Pinpoint the cell where the given text exists, returning its [X, Y] midpoint coordinate. 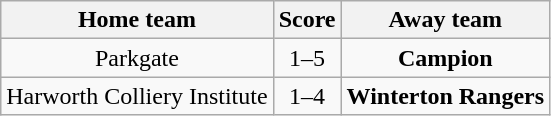
Parkgate [137, 58]
Away team [446, 20]
1–4 [307, 96]
1–5 [307, 58]
Home team [137, 20]
Winterton Rangers [446, 96]
Harworth Colliery Institute [137, 96]
Score [307, 20]
Campion [446, 58]
